Find where the given text appears and provide that cell's center as [x, y] coordinate. 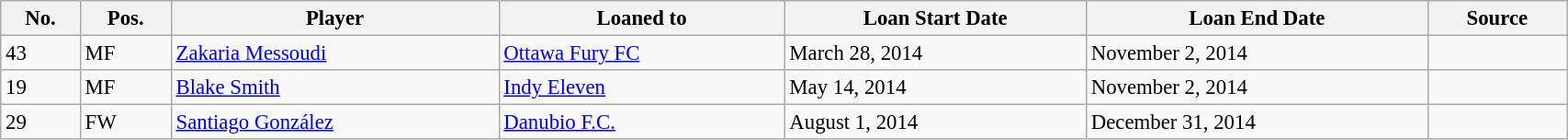
December 31, 2014 [1257, 122]
March 28, 2014 [935, 53]
Player [334, 18]
43 [40, 53]
19 [40, 87]
Blake Smith [334, 87]
Loan Start Date [935, 18]
Loan End Date [1257, 18]
29 [40, 122]
FW [125, 122]
Ottawa Fury FC [641, 53]
No. [40, 18]
August 1, 2014 [935, 122]
May 14, 2014 [935, 87]
Source [1497, 18]
Zakaria Messoudi [334, 53]
Indy Eleven [641, 87]
Danubio F.C. [641, 122]
Pos. [125, 18]
Loaned to [641, 18]
Santiago González [334, 122]
